Identify which cell holds the provided text, then report its (x, y) central coordinate. 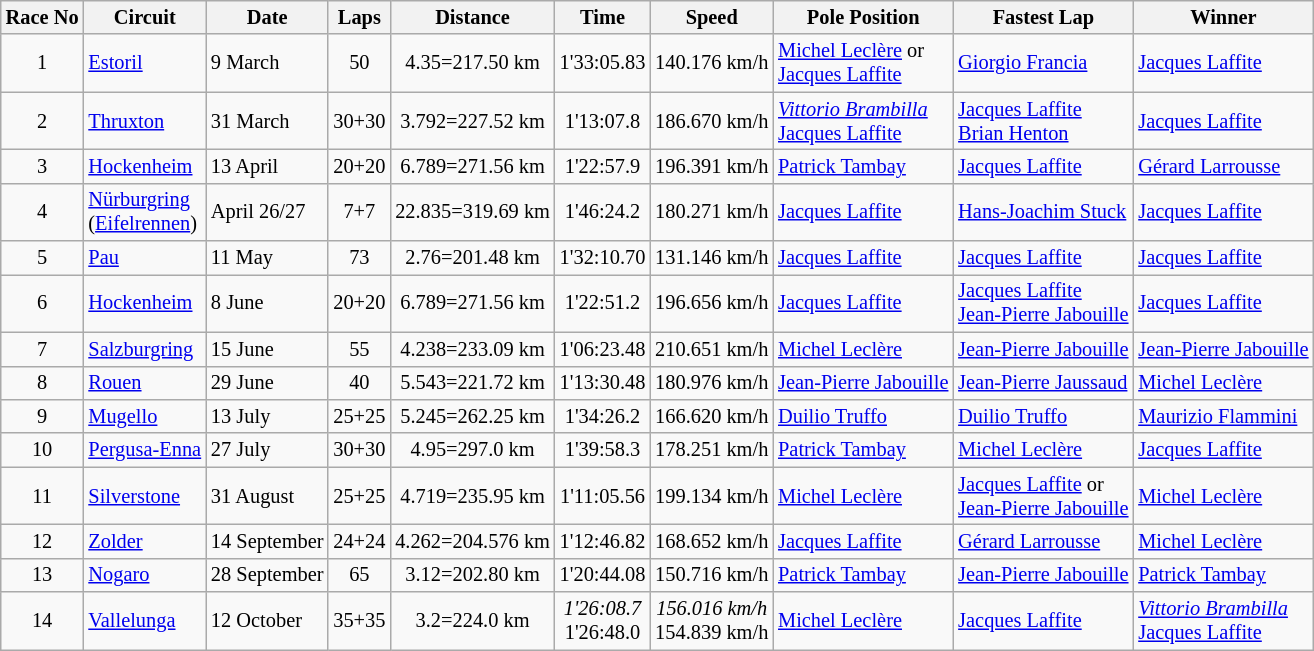
3 (42, 166)
Date (267, 17)
1'13:30.48 (602, 383)
8 June (267, 303)
140.176 km/h (712, 63)
Vallelunga (144, 621)
40 (359, 383)
Laps (359, 17)
178.251 km/h (712, 450)
Speed (712, 17)
1'06:23.48 (602, 349)
11 May (267, 258)
9 (42, 416)
10 (42, 450)
131.146 km/h (712, 258)
24+24 (359, 541)
Pau (144, 258)
199.134 km/h (712, 496)
Rouen (144, 383)
196.656 km/h (712, 303)
1'34:26.2 (602, 416)
1'26:08.71'26:48.0 (602, 621)
1'20:44.08 (602, 575)
1'39:58.3 (602, 450)
35+35 (359, 621)
27 July (267, 450)
55 (359, 349)
Pergusa-Enna (144, 450)
Mugello (144, 416)
7 (42, 349)
Jacques Laffite Jean-Pierre Jabouille (1043, 303)
12 October (267, 621)
1'46:24.2 (602, 212)
2.76=201.48 km (472, 258)
5 (42, 258)
3.2=224.0 km (472, 621)
Maurizio Flammini (1223, 416)
31 August (267, 496)
Circuit (144, 17)
15 June (267, 349)
Fastest Lap (1043, 17)
Time (602, 17)
73 (359, 258)
31 March (267, 121)
1'12:46.82 (602, 541)
180.976 km/h (712, 383)
8 (42, 383)
13 July (267, 416)
Thruxton (144, 121)
65 (359, 575)
1'13:07.8 (602, 121)
1 (42, 63)
4.719=235.95 km (472, 496)
April 26/27 (267, 212)
Jean-Pierre Jaussaud (1043, 383)
Distance (472, 17)
180.271 km/h (712, 212)
1'22:51.2 (602, 303)
4.238=233.09 km (472, 349)
4 (42, 212)
3.792=227.52 km (472, 121)
Pole Position (863, 17)
196.391 km/h (712, 166)
3.12=202.80 km (472, 575)
Salzburgring (144, 349)
14 September (267, 541)
2 (42, 121)
4.95=297.0 km (472, 450)
28 September (267, 575)
186.670 km/h (712, 121)
29 June (267, 383)
168.652 km/h (712, 541)
Giorgio Francia (1043, 63)
Race No (42, 17)
6 (42, 303)
Jacques Laffite or Jean-Pierre Jabouille (1043, 496)
166.620 km/h (712, 416)
5.543=221.72 km (472, 383)
50 (359, 63)
Winner (1223, 17)
Jacques Laffite Brian Henton (1043, 121)
7+7 (359, 212)
Nürburgring (Eifelrennen) (144, 212)
9 March (267, 63)
Michel Leclère or Jacques Laffite (863, 63)
5.245=262.25 km (472, 416)
150.716 km/h (712, 575)
Silverstone (144, 496)
12 (42, 541)
14 (42, 621)
4.35=217.50 km (472, 63)
Zolder (144, 541)
11 (42, 496)
22.835=319.69 km (472, 212)
13 April (267, 166)
156.016 km/h154.839 km/h (712, 621)
1'33:05.83 (602, 63)
Hans-Joachim Stuck (1043, 212)
210.651 km/h (712, 349)
4.262=204.576 km (472, 541)
1'32:10.70 (602, 258)
1'22:57.9 (602, 166)
1'11:05.56 (602, 496)
13 (42, 575)
Estoril (144, 63)
Nogaro (144, 575)
